Pinpoint the cell where the given text exists, returning its [X, Y] midpoint coordinate. 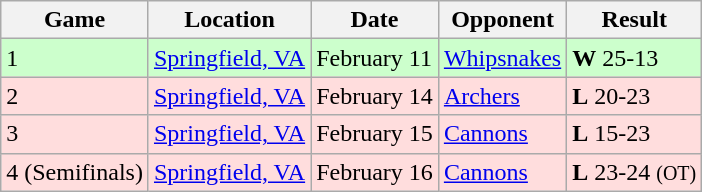
February 16 [375, 172]
L 15-23 [634, 134]
Opponent [502, 20]
2 [75, 96]
3 [75, 134]
1 [75, 58]
4 (Semifinals) [75, 172]
Archers [502, 96]
February 14 [375, 96]
L 23-24 (OT) [634, 172]
Date [375, 20]
W 25-13 [634, 58]
Whipsnakes [502, 58]
February 15 [375, 134]
L 20-23 [634, 96]
Result [634, 20]
Location [229, 20]
February 11 [375, 58]
Game [75, 20]
